Scan for the cell matching the given text and deliver its [X, Y] coordinate at center. 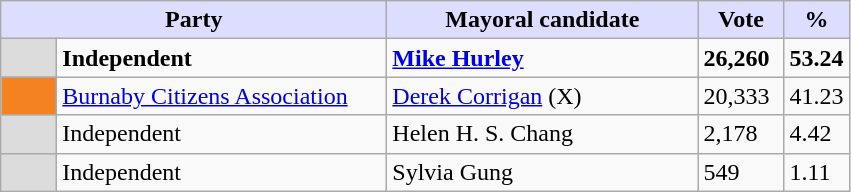
Derek Corrigan (X) [542, 96]
% [816, 20]
53.24 [816, 58]
Mike Hurley [542, 58]
26,260 [741, 58]
Burnaby Citizens Association [222, 96]
Helen H. S. Chang [542, 134]
Vote [741, 20]
41.23 [816, 96]
Sylvia Gung [542, 172]
2,178 [741, 134]
549 [741, 172]
20,333 [741, 96]
Mayoral candidate [542, 20]
Party [194, 20]
4.42 [816, 134]
1.11 [816, 172]
